Capture the cell that displays the provided text and extract its (X, Y) central coordinate. 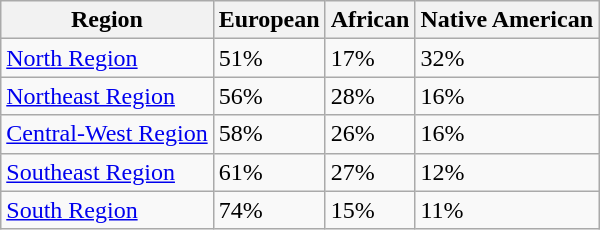
European (269, 20)
Native American (507, 20)
26% (370, 134)
African (370, 20)
South Region (107, 210)
Northeast Region (107, 96)
56% (269, 96)
74% (269, 210)
Central-West Region (107, 134)
Region (107, 20)
11% (507, 210)
28% (370, 96)
61% (269, 172)
17% (370, 58)
Southeast Region (107, 172)
15% (370, 210)
27% (370, 172)
51% (269, 58)
58% (269, 134)
North Region (107, 58)
32% (507, 58)
12% (507, 172)
